Capture the cell that displays the provided text and extract its (x, y) central coordinate. 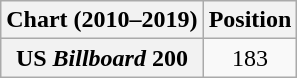
183 (250, 58)
Chart (2010–2019) (102, 20)
US Billboard 200 (102, 58)
Position (250, 20)
